Locate the cell with the specified text and output its [X, Y] center coordinate. 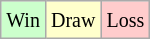
Draw [72, 20]
Win [24, 20]
Loss [126, 20]
